Search for the cell housing the specified text and yield its (X, Y) center coordinate. 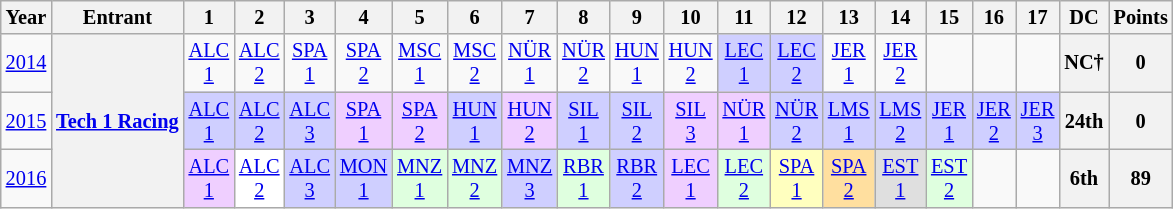
9 (637, 17)
RBR2 (637, 178)
SIL2 (637, 121)
24th (1084, 121)
MNZ1 (420, 178)
MON1 (364, 178)
3 (309, 17)
5 (420, 17)
SIL1 (584, 121)
RBR1 (584, 178)
DC (1084, 17)
2014 (26, 63)
7 (530, 17)
16 (994, 17)
NC† (1084, 63)
LMS1 (849, 121)
11 (744, 17)
Points (1141, 17)
LMS2 (900, 121)
8 (584, 17)
2 (259, 17)
SIL3 (691, 121)
2016 (26, 178)
14 (900, 17)
6th (1084, 178)
Tech 1 Racing (117, 120)
Entrant (117, 17)
13 (849, 17)
Year (26, 17)
MSC1 (420, 63)
JER3 (1038, 121)
EST2 (949, 178)
6 (474, 17)
89 (1141, 178)
EST1 (900, 178)
12 (796, 17)
MSC2 (474, 63)
1 (209, 17)
2015 (26, 121)
15 (949, 17)
MNZ2 (474, 178)
4 (364, 17)
10 (691, 17)
17 (1038, 17)
MNZ3 (530, 178)
